From the cell containing the given text, extract its center point as [x, y] coordinate. 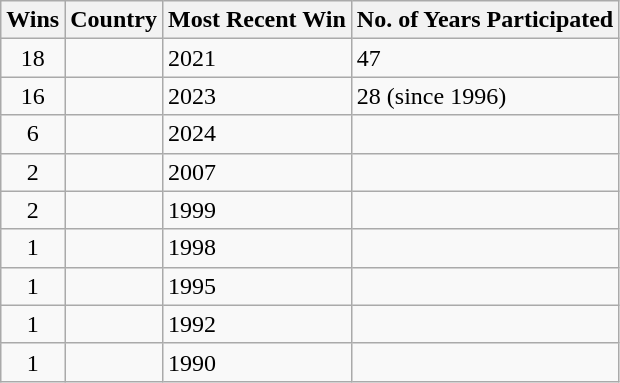
2007 [256, 172]
18 [33, 58]
1992 [256, 324]
16 [33, 96]
2021 [256, 58]
1990 [256, 362]
47 [484, 58]
2024 [256, 134]
1999 [256, 210]
1995 [256, 286]
28 (since 1996) [484, 96]
No. of Years Participated [484, 20]
Most Recent Win [256, 20]
Country [114, 20]
6 [33, 134]
2023 [256, 96]
1998 [256, 248]
Wins [33, 20]
